Output the [x, y] coordinate of the center of the cell containing the given text.  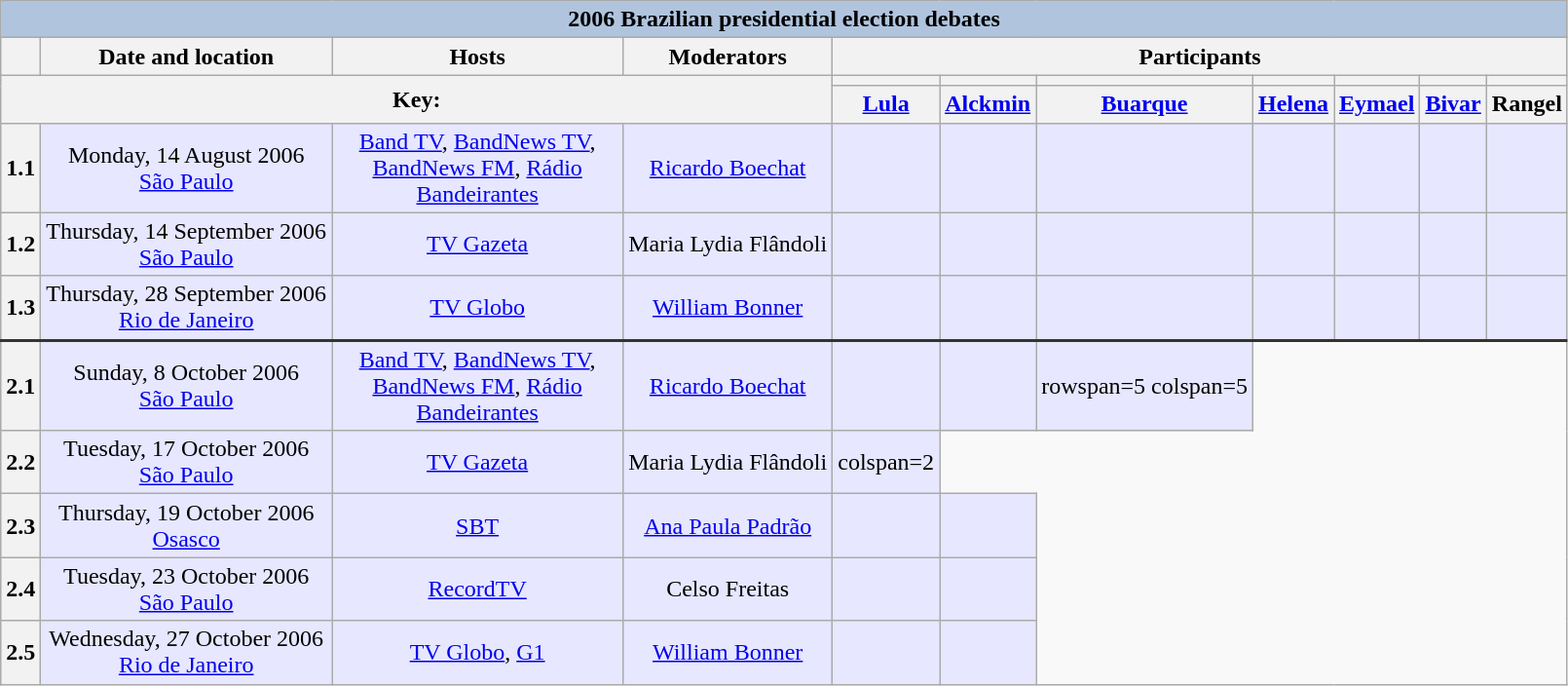
Thursday, 28 September 2006Rio de Janeiro [187, 308]
Monday, 14 August 2006São Paulo [187, 168]
Thursday, 19 October 2006Osasco [187, 526]
TV Globo [477, 308]
1.1 [21, 168]
1.3 [21, 308]
Bivar [1453, 104]
Buarque [1145, 104]
Tuesday, 17 October 2006São Paulo [187, 462]
Thursday, 14 September 2006São Paulo [187, 244]
1.2 [21, 244]
TV Globo, G1 [477, 653]
Hosts [477, 57]
Key: [417, 99]
2.3 [21, 526]
Lula [886, 104]
SBT [477, 526]
Tuesday, 23 October 2006São Paulo [187, 589]
2.4 [21, 589]
Wednesday, 27 October 2006Rio de Janeiro [187, 653]
colspan=2 [886, 462]
Date and location [187, 57]
Participants [1200, 57]
Alckmin [988, 104]
Eymael [1377, 104]
Moderators [728, 57]
2006 Brazilian presidential election debates [785, 19]
Rangel [1527, 104]
Ana Paula Padrão [728, 526]
2.5 [21, 653]
2.1 [21, 386]
2.2 [21, 462]
RecordTV [477, 589]
Sunday, 8 October 2006São Paulo [187, 386]
Celso Freitas [728, 589]
Helena [1293, 104]
rowspan=5 colspan=5 [1145, 386]
